Identify which cell holds the provided text, then report its (x, y) central coordinate. 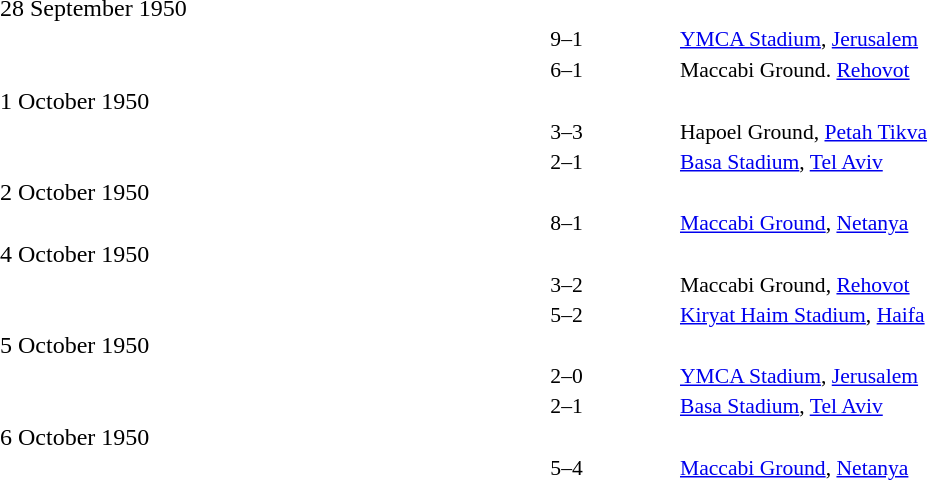
8–1 (566, 223)
9–1 (566, 38)
3–3 (566, 132)
3–2 (566, 284)
5–2 (566, 314)
6–1 (566, 70)
2–0 (566, 376)
